Pinpoint the cell where the given text exists, returning its [X, Y] midpoint coordinate. 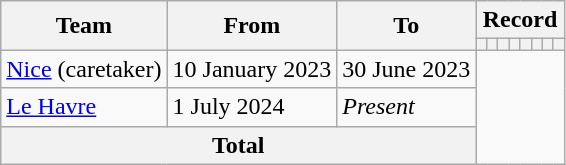
To [406, 26]
30 June 2023 [406, 69]
Total [238, 145]
From [252, 26]
Nice (caretaker) [84, 69]
Record [520, 20]
10 January 2023 [252, 69]
Le Havre [84, 107]
Team [84, 26]
1 July 2024 [252, 107]
Present [406, 107]
